Capture the cell that displays the provided text and extract its (X, Y) central coordinate. 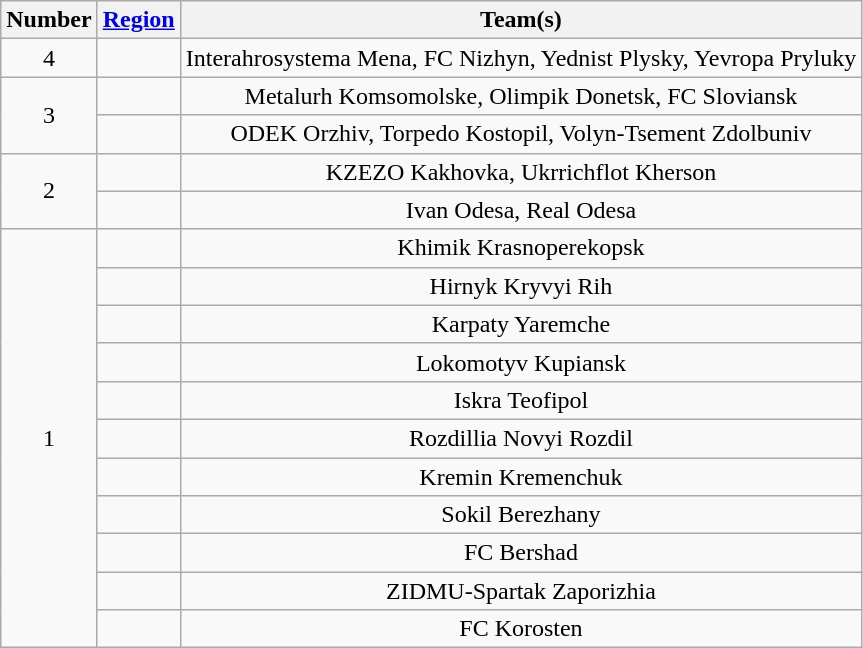
FC Korosten (520, 629)
Karpaty Yaremche (520, 324)
Rozdillia Novyi Rozdil (520, 438)
Number (49, 20)
Sokil Berezhany (520, 515)
Interahrosystema Mena, FC Nizhyn, Yednist Plysky, Yevropa Pryluky (520, 58)
3 (49, 115)
Ivan Odesa, Real Odesa (520, 210)
Team(s) (520, 20)
Region (138, 20)
ZIDMU-Spartak Zaporizhia (520, 591)
2 (49, 191)
Metalurh Komsomolske, Olimpik Donetsk, FC Sloviansk (520, 96)
Kremin Kremenchuk (520, 477)
4 (49, 58)
Hirnyk Kryvyi Rih (520, 286)
1 (49, 438)
FC Bershad (520, 553)
Lokomotyv Kupiansk (520, 362)
ODEK Orzhiv, Torpedo Kostopil, Volyn-Tsement Zdolbuniv (520, 134)
KZEZO Kakhovka, Ukrrichflot Kherson (520, 172)
Iskra Teofipol (520, 400)
Khimik Krasnoperekopsk (520, 248)
